Detect which cell encompasses the target text, then output its (x, y) center coordinate. 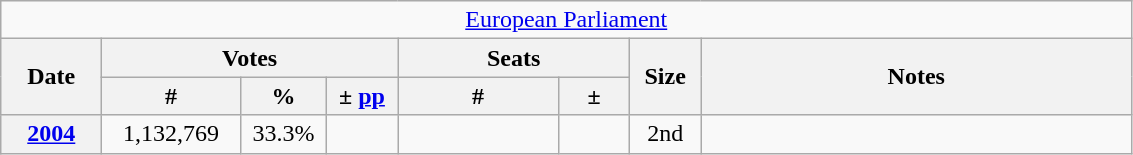
Votes (250, 58)
Seats (514, 58)
European Parliament (566, 20)
33.3% (283, 134)
Date (52, 77)
± pp (362, 96)
± (594, 96)
Notes (916, 77)
1,132,769 (172, 134)
2004 (52, 134)
% (283, 96)
2nd (666, 134)
Size (666, 77)
